Find where the given text appears and provide that cell's center as [x, y] coordinate. 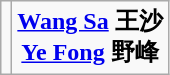
Wang Sa 王沙 Ye Fong 野峰 [90, 38]
